Provide the (X, Y) coordinate of the cell's center where the given text is located.  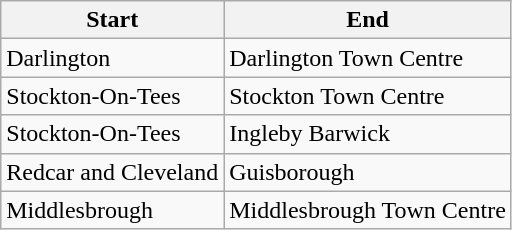
Middlesbrough Town Centre (368, 210)
Redcar and Cleveland (112, 172)
Guisborough (368, 172)
Stockton Town Centre (368, 96)
Middlesbrough (112, 210)
Darlington (112, 58)
End (368, 20)
Start (112, 20)
Ingleby Barwick (368, 134)
Darlington Town Centre (368, 58)
